Return [x, y] of the center of cell containing provided text 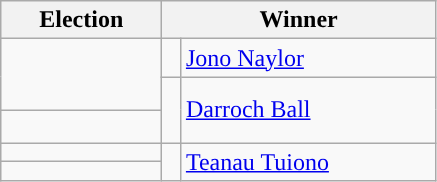
Darroch Ball [308, 110]
Teanau Tuiono [308, 161]
Election [82, 20]
Winner [299, 20]
Jono Naylor [308, 58]
